Determine the [x, y] coordinate at the center of the cell enclosing the given text.  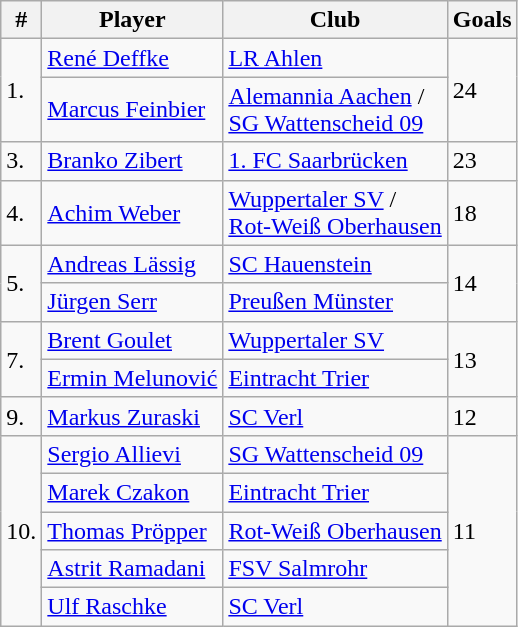
SC Hauenstein [335, 264]
4. [22, 212]
Ulf Raschke [132, 607]
Wuppertaler SV [335, 340]
12 [482, 416]
Player [132, 20]
Sergio Allievi [132, 454]
5. [22, 283]
Astrit Ramadani [132, 569]
11 [482, 530]
Marek Czakon [132, 492]
FSV Salmrohr [335, 569]
13 [482, 359]
Brent Goulet [132, 340]
9. [22, 416]
Jürgen Serr [132, 302]
René Deffke [132, 58]
Club [335, 20]
Rot-Weiß Oberhausen [335, 531]
Ermin Melunović [132, 378]
LR Ahlen [335, 58]
Marcus Feinbier [132, 110]
14 [482, 283]
Goals [482, 20]
Wuppertaler SV /Rot-Weiß Oberhausen [335, 212]
1. [22, 90]
23 [482, 161]
Preußen Münster [335, 302]
Alemannia Aachen /SG Wattenscheid 09 [335, 110]
Andreas Lässig [132, 264]
Branko Zibert [132, 161]
1. FC Saarbrücken [335, 161]
Markus Zuraski [132, 416]
SG Wattenscheid 09 [335, 454]
7. [22, 359]
18 [482, 212]
Thomas Pröpper [132, 531]
24 [482, 90]
# [22, 20]
10. [22, 530]
3. [22, 161]
Achim Weber [132, 212]
